Pinpoint the cell where the given text exists, returning its (x, y) midpoint coordinate. 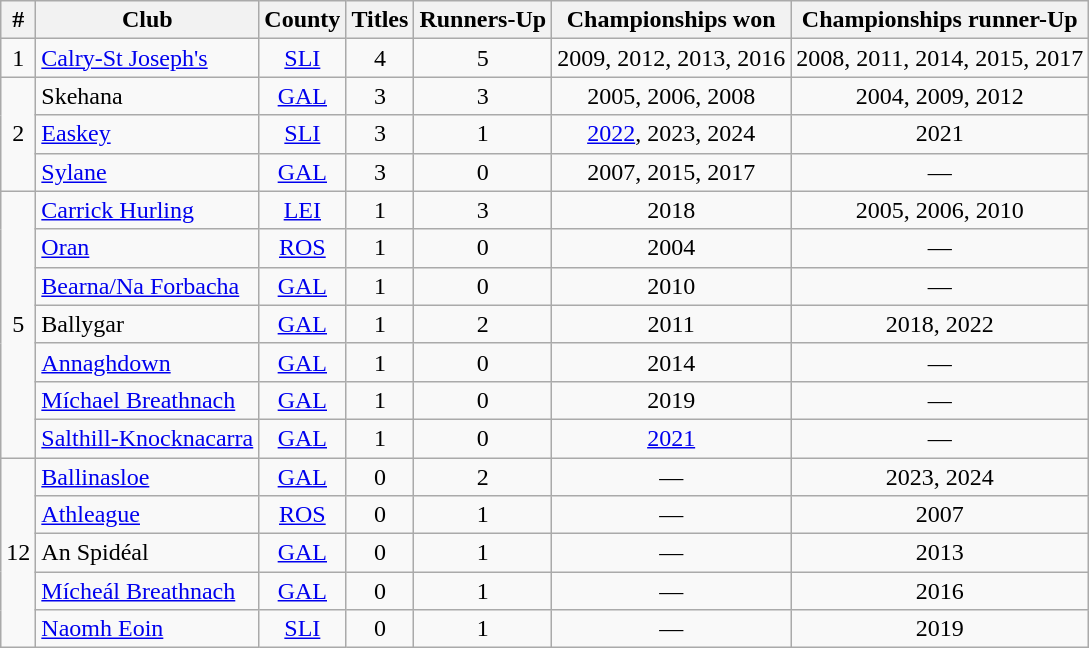
Bearna/Na Forbacha (148, 286)
Carrick Hurling (148, 210)
Championships runner-Up (940, 20)
2010 (672, 286)
Naomh Eoin (148, 629)
Calry-St Joseph's (148, 58)
2007 (940, 515)
2007, 2015, 2017 (672, 172)
Ballinasloe (148, 477)
2022, 2023, 2024 (672, 134)
2008, 2011, 2014, 2015, 2017 (940, 58)
Club (148, 20)
Championships won (672, 20)
2016 (940, 591)
2018, 2022 (940, 324)
2004, 2009, 2012 (940, 96)
Mícheál Breathnach (148, 591)
2005, 2006, 2010 (940, 210)
Easkey (148, 134)
# (18, 20)
2014 (672, 362)
Sylane (148, 172)
Titles (380, 20)
12 (18, 553)
2009, 2012, 2013, 2016 (672, 58)
Ballygar (148, 324)
Athleague (148, 515)
Runners-Up (483, 20)
2011 (672, 324)
2023, 2024 (940, 477)
2005, 2006, 2008 (672, 96)
2018 (672, 210)
An Spidéal (148, 553)
Oran (148, 248)
2013 (940, 553)
Skehana (148, 96)
LEI (302, 210)
County (302, 20)
Míchael Breathnach (148, 400)
2004 (672, 248)
Annaghdown (148, 362)
4 (380, 58)
Salthill-Knocknacarra (148, 438)
